Scan for the cell matching the given text and deliver its (x, y) coordinate at center. 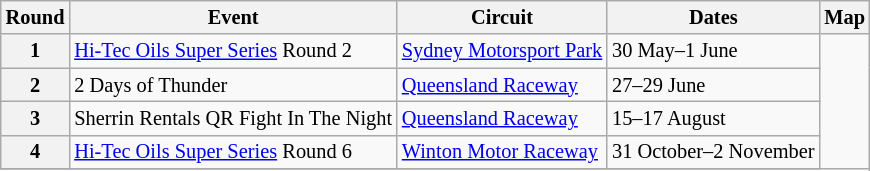
Event (233, 17)
Round (36, 17)
30 May–1 June (713, 51)
27–29 June (713, 85)
Circuit (502, 17)
4 (36, 152)
3 (36, 118)
Map (844, 17)
Sherrin Rentals QR Fight In The Night (233, 118)
Hi-Tec Oils Super Series Round 2 (233, 51)
Winton Motor Raceway (502, 152)
2 Days of Thunder (233, 85)
31 October–2 November (713, 152)
1 (36, 51)
Dates (713, 17)
Hi-Tec Oils Super Series Round 6 (233, 152)
2 (36, 85)
15–17 August (713, 118)
Sydney Motorsport Park (502, 51)
